Identify which cell holds the provided text, then report its (x, y) central coordinate. 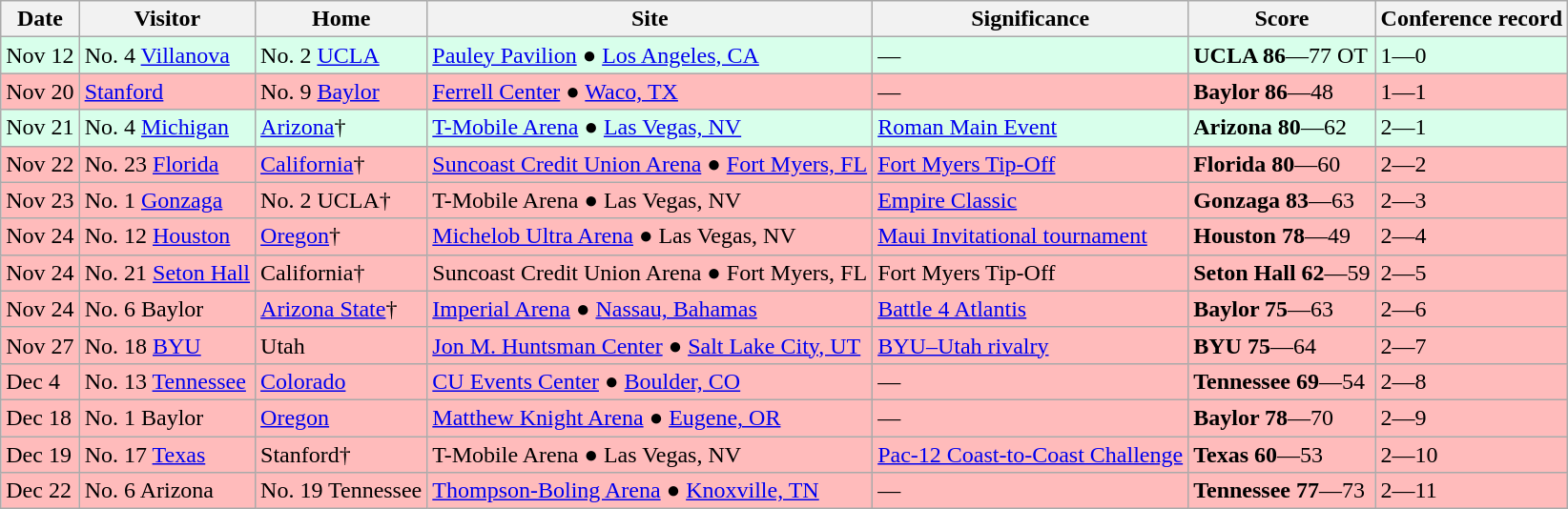
Oregon (341, 417)
No. 13 Tennessee (167, 381)
No. 6 Baylor (167, 309)
Tennessee 77―73 (1282, 491)
2―3 (1471, 200)
No. 1 Gonzaga (167, 200)
No. 17 Texas (167, 455)
No. 18 BYU (167, 345)
Nov 22 (40, 164)
Baylor 86―48 (1282, 92)
Nov 27 (40, 345)
No. 1 Baylor (167, 417)
No. 2 UCLA† (341, 200)
Significance (1030, 19)
2―2 (1471, 164)
Florida 80―60 (1282, 164)
Michelob Ultra Arena ● Las Vegas, NV (650, 236)
Imperial Arena ● Nassau, Bahamas (650, 309)
Oregon† (341, 236)
Baylor 75―63 (1282, 309)
Thompson-Boling Arena ● Knoxville, TN (650, 491)
Colorado (341, 381)
Empire Classic (1030, 200)
No. 23 Florida (167, 164)
Dec 19 (40, 455)
Nov 21 (40, 128)
Arizona† (341, 128)
2―7 (1471, 345)
2―8 (1471, 381)
Date (40, 19)
2―6 (1471, 309)
Battle 4 Atlantis (1030, 309)
Score (1282, 19)
No. 21 Seton Hall (167, 273)
Baylor 78―70 (1282, 417)
1―0 (1471, 55)
Gonzaga 83―63 (1282, 200)
2―1 (1471, 128)
Pac-12 Coast-to-Coast Challenge (1030, 455)
Dec 18 (40, 417)
Home (341, 19)
No. 12 Houston (167, 236)
Site (650, 19)
No. 4 Michigan (167, 128)
Nov 23 (40, 200)
UCLA 86―77 OT (1282, 55)
No. 4 Villanova (167, 55)
No. 2 UCLA (341, 55)
2―11 (1471, 491)
Roman Main Event (1030, 128)
1―1 (1471, 92)
Stanford (167, 92)
Maui Invitational tournament (1030, 236)
2―10 (1471, 455)
Texas 60―53 (1282, 455)
No. 19 Tennessee (341, 491)
Pauley Pavilion ● Los Angeles, CA (650, 55)
BYU–Utah rivalry (1030, 345)
Stanford† (341, 455)
2―9 (1471, 417)
Nov 12 (40, 55)
Seton Hall 62―59 (1282, 273)
Jon M. Huntsman Center ● Salt Lake City, UT (650, 345)
Dec 4 (40, 381)
Utah (341, 345)
Nov 20 (40, 92)
Matthew Knight Arena ● Eugene, OR (650, 417)
Conference record (1471, 19)
Arizona 80―62 (1282, 128)
Visitor (167, 19)
Ferrell Center ● Waco, TX (650, 92)
Dec 22 (40, 491)
No. 6 Arizona (167, 491)
Tennessee 69―54 (1282, 381)
2―4 (1471, 236)
No. 9 Baylor (341, 92)
2―5 (1471, 273)
Houston 78―49 (1282, 236)
Arizona State† (341, 309)
CU Events Center ● Boulder, CO (650, 381)
BYU 75―64 (1282, 345)
